From the cell containing the given text, extract its center point as [X, Y] coordinate. 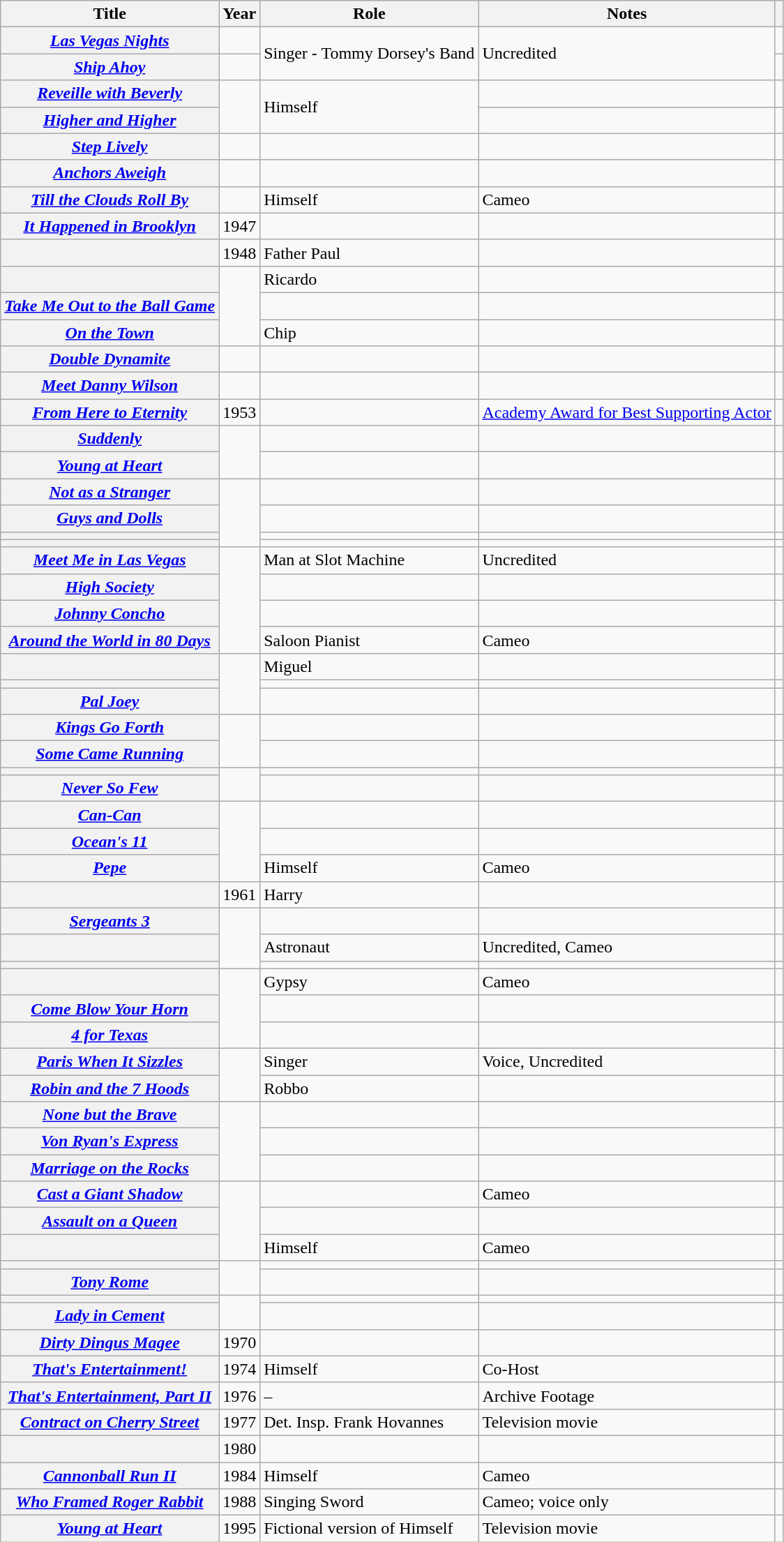
Lady in Cement [110, 1316]
1977 [240, 1422]
Saloon Pianist [370, 640]
It Happened in Brooklyn [110, 226]
Co-Host [626, 1369]
That's Entertainment, Part II [110, 1395]
Till the Clouds Roll By [110, 200]
Dirty Dingus Magee [110, 1342]
Higher and Higher [110, 120]
Singing Sword [370, 1502]
High Society [110, 587]
Singer [370, 1061]
Cameo; voice only [626, 1502]
1947 [240, 226]
Anchors Aweigh [110, 173]
Gypsy [370, 982]
Take Me Out to the Ball Game [110, 306]
Suddenly [110, 439]
On the Town [110, 333]
1970 [240, 1342]
Tony Rome [110, 1282]
1948 [240, 253]
1988 [240, 1502]
Voice, Uncredited [626, 1061]
Cannonball Run II [110, 1476]
Not as a Stranger [110, 492]
Notes [626, 14]
Title [110, 14]
Man at Slot Machine [370, 560]
Come Blow Your Horn [110, 1008]
None but the Brave [110, 1115]
Paris When It Sizzles [110, 1061]
From Here to Eternity [110, 412]
Det. Insp. Frank Hovannes [370, 1422]
That's Entertainment! [110, 1369]
– [370, 1395]
Singer - Tommy Dorsey's Band [370, 54]
Fictional version of Himself [370, 1529]
Robin and the 7 Hoods [110, 1088]
Guys and Dolls [110, 518]
Contract on Cherry Street [110, 1422]
Step Lively [110, 147]
Meet Danny Wilson [110, 386]
Robbo [370, 1088]
Von Ryan's Express [110, 1141]
Reveille with Beverly [110, 93]
1984 [240, 1476]
Ship Ahoy [110, 67]
Double Dynamite [110, 359]
1953 [240, 412]
Pal Joey [110, 701]
Meet Me in Las Vegas [110, 560]
Ocean's 11 [110, 841]
Archive Footage [626, 1395]
Academy Award for Best Supporting Actor [626, 412]
Chip [370, 333]
Miguel [370, 666]
1974 [240, 1369]
Cast a Giant Shadow [110, 1195]
Uncredited, Cameo [626, 948]
Who Framed Roger Rabbit [110, 1502]
Role [370, 14]
Harry [370, 894]
Pepe [110, 868]
Johnny Concho [110, 613]
1976 [240, 1395]
1995 [240, 1529]
Around the World in 80 Days [110, 640]
Sergeants 3 [110, 921]
Las Vegas Nights [110, 40]
Marriage on the Rocks [110, 1168]
1961 [240, 894]
Some Came Running [110, 754]
Year [240, 14]
Can-Can [110, 815]
Never So Few [110, 788]
Father Paul [370, 253]
Astronaut [370, 948]
Kings Go Forth [110, 728]
4 for Texas [110, 1035]
Assault on a Queen [110, 1221]
Ricardo [370, 279]
1980 [240, 1449]
